Search for the cell housing the specified text and yield its (x, y) center coordinate. 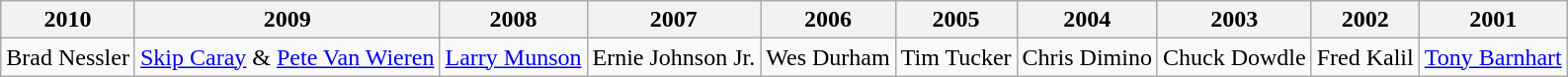
Chuck Dowdle (1234, 57)
2007 (674, 20)
Fred Kalil (1365, 57)
2010 (68, 20)
2005 (956, 20)
2004 (1087, 20)
2001 (1493, 20)
2008 (514, 20)
Ernie Johnson Jr. (674, 57)
2003 (1234, 20)
2006 (828, 20)
2009 (287, 20)
Skip Caray & Pete Van Wieren (287, 57)
Chris Dimino (1087, 57)
Tim Tucker (956, 57)
Brad Nessler (68, 57)
Wes Durham (828, 57)
Larry Munson (514, 57)
2002 (1365, 20)
Tony Barnhart (1493, 57)
